Determine the [x, y] coordinate at the center of the cell enclosing the given text.  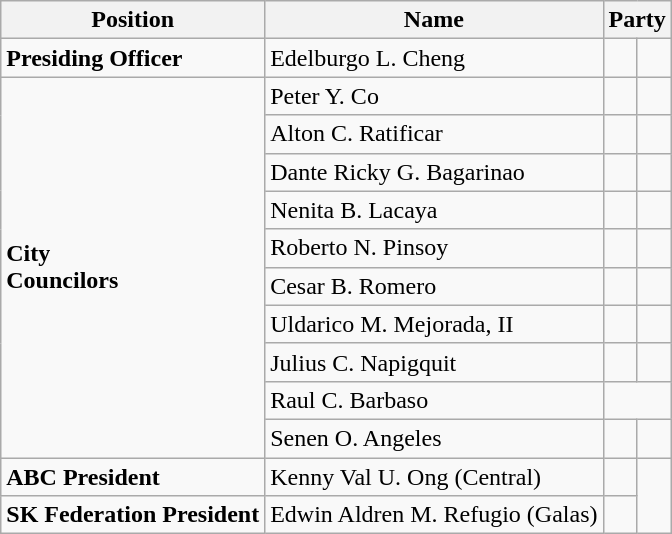
Uldarico M. Mejorada, II [434, 324]
Senen O. Angeles [434, 438]
CityCouncilors [133, 268]
Name [434, 20]
Raul C. Barbaso [434, 400]
Position [133, 20]
Roberto N. Pinsoy [434, 248]
Peter Y. Co [434, 96]
Edwin Aldren M. Refugio (Galas) [434, 515]
Party [637, 20]
Alton C. Ratificar [434, 134]
Cesar B. Romero [434, 286]
Presiding Officer [133, 58]
Edelburgo L. Cheng [434, 58]
Kenny Val U. Ong (Central) [434, 477]
ABC President [133, 477]
SK Federation President [133, 515]
Julius C. Napigquit [434, 362]
Dante Ricky G. Bagarinao [434, 172]
Nenita B. Lacaya [434, 210]
